Pinpoint the cell where the given text exists, returning its [x, y] midpoint coordinate. 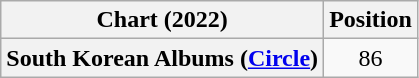
Chart (2022) [162, 20]
86 [371, 58]
Position [371, 20]
South Korean Albums (Circle) [162, 58]
